Return [X, Y] of the center of cell containing provided text 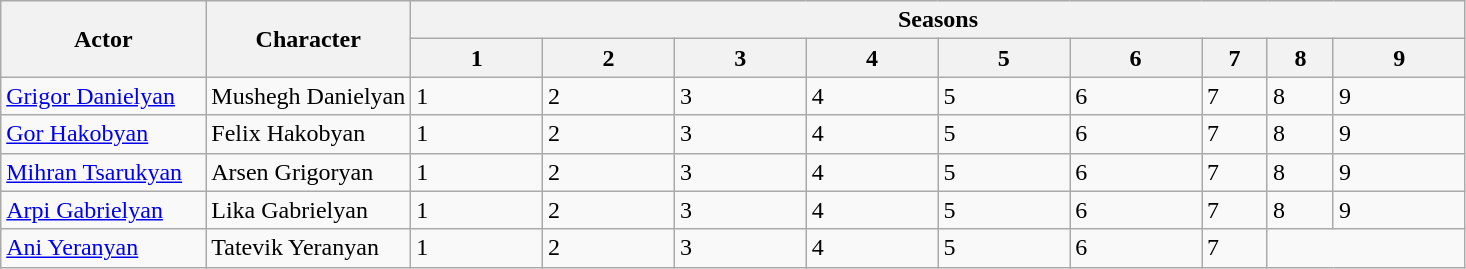
Lika Gabrielyan [308, 210]
Ani Yeranyan [104, 248]
Gor Hakobyan [104, 134]
Mushegh Danielyan [308, 96]
Arsen Grigoryan [308, 172]
Actor [104, 39]
Seasons [938, 20]
Tatevik Yeranyan [308, 248]
Character [308, 39]
Mihran Tsarukyan [104, 172]
Arpi Gabrielyan [104, 210]
Grigor Danielyan [104, 96]
Felix Hakobyan [308, 134]
